Return the [X, Y] coordinate for the center point of the cell that contains the specified text.  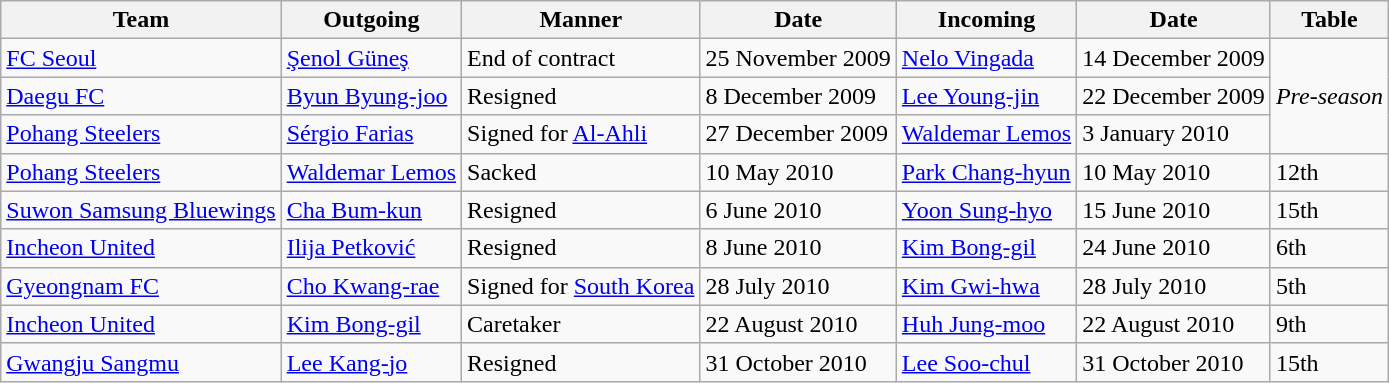
Outgoing [371, 20]
Şenol Güneş [371, 58]
Incoming [986, 20]
Kim Gwi-hwa [986, 286]
End of contract [581, 58]
24 June 2010 [1174, 248]
6th [1329, 248]
Yoon Sung-hyo [986, 210]
Gyeongnam FC [141, 286]
8 December 2009 [798, 96]
15 June 2010 [1174, 210]
Daegu FC [141, 96]
6 June 2010 [798, 210]
Ilija Petković [371, 248]
Pre-season [1329, 96]
Lee Young-jin [986, 96]
Manner [581, 20]
Lee Soo-chul [986, 362]
12th [1329, 172]
5th [1329, 286]
Gwangju Sangmu [141, 362]
Byun Byung-joo [371, 96]
Cho Kwang-rae [371, 286]
8 June 2010 [798, 248]
25 November 2009 [798, 58]
Suwon Samsung Bluewings [141, 210]
Lee Kang-jo [371, 362]
3 January 2010 [1174, 134]
Caretaker [581, 324]
FC Seoul [141, 58]
Nelo Vingada [986, 58]
Huh Jung-moo [986, 324]
Cha Bum-kun [371, 210]
14 December 2009 [1174, 58]
27 December 2009 [798, 134]
Sérgio Farias [371, 134]
Park Chang-hyun [986, 172]
Table [1329, 20]
Signed for South Korea [581, 286]
Signed for Al-Ahli [581, 134]
Team [141, 20]
22 December 2009 [1174, 96]
Sacked [581, 172]
9th [1329, 324]
